Determine the (X, Y) coordinate at the center of the cell enclosing the given text.  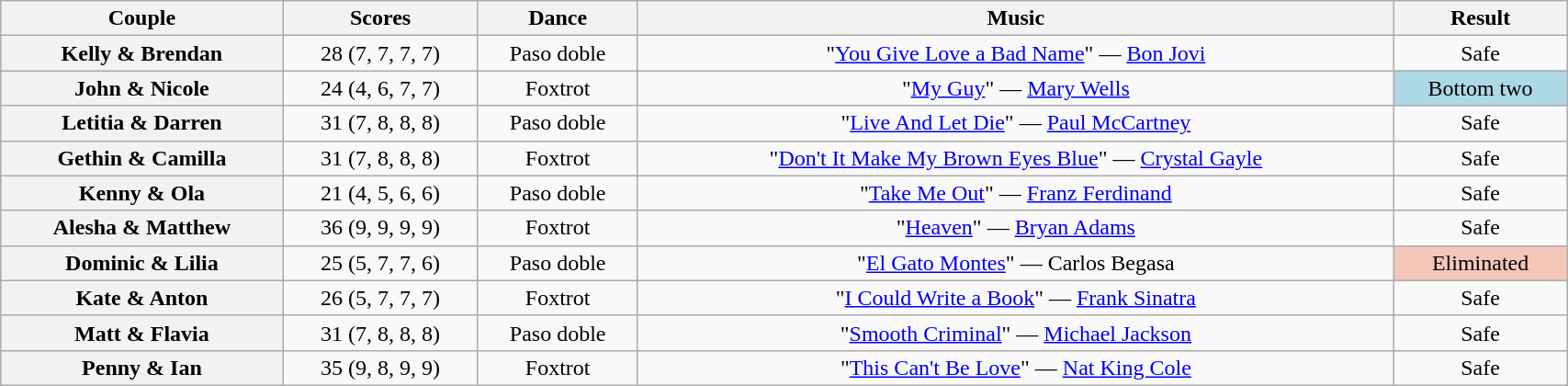
Dance (558, 18)
Gethin & Camilla (141, 158)
"Smooth Criminal" — Michael Jackson (1016, 333)
"I Could Write a Book" — Frank Sinatra (1016, 298)
Bottom two (1481, 88)
Alesha & Matthew (141, 228)
Matt & Flavia (141, 333)
"This Can't Be Love" — Nat King Cole (1016, 368)
Result (1481, 18)
Dominic & Lilia (141, 263)
Scores (380, 18)
28 (7, 7, 7, 7) (380, 53)
"Heaven" — Bryan Adams (1016, 228)
Eliminated (1481, 263)
Penny & Ian (141, 368)
"You Give Love a Bad Name" — Bon Jovi (1016, 53)
"El Gato Montes" — Carlos Begasa (1016, 263)
Kelly & Brendan (141, 53)
"My Guy" — Mary Wells (1016, 88)
36 (9, 9, 9, 9) (380, 228)
26 (5, 7, 7, 7) (380, 298)
"Take Me Out" — Franz Ferdinand (1016, 193)
"Don't It Make My Brown Eyes Blue" — Crystal Gayle (1016, 158)
25 (5, 7, 7, 6) (380, 263)
"Live And Let Die" — Paul McCartney (1016, 123)
John & Nicole (141, 88)
Letitia & Darren (141, 123)
Kate & Anton (141, 298)
24 (4, 6, 7, 7) (380, 88)
21 (4, 5, 6, 6) (380, 193)
Music (1016, 18)
35 (9, 8, 9, 9) (380, 368)
Kenny & Ola (141, 193)
Couple (141, 18)
